Provide the [x, y] coordinate of the cell's center where the given text is located.  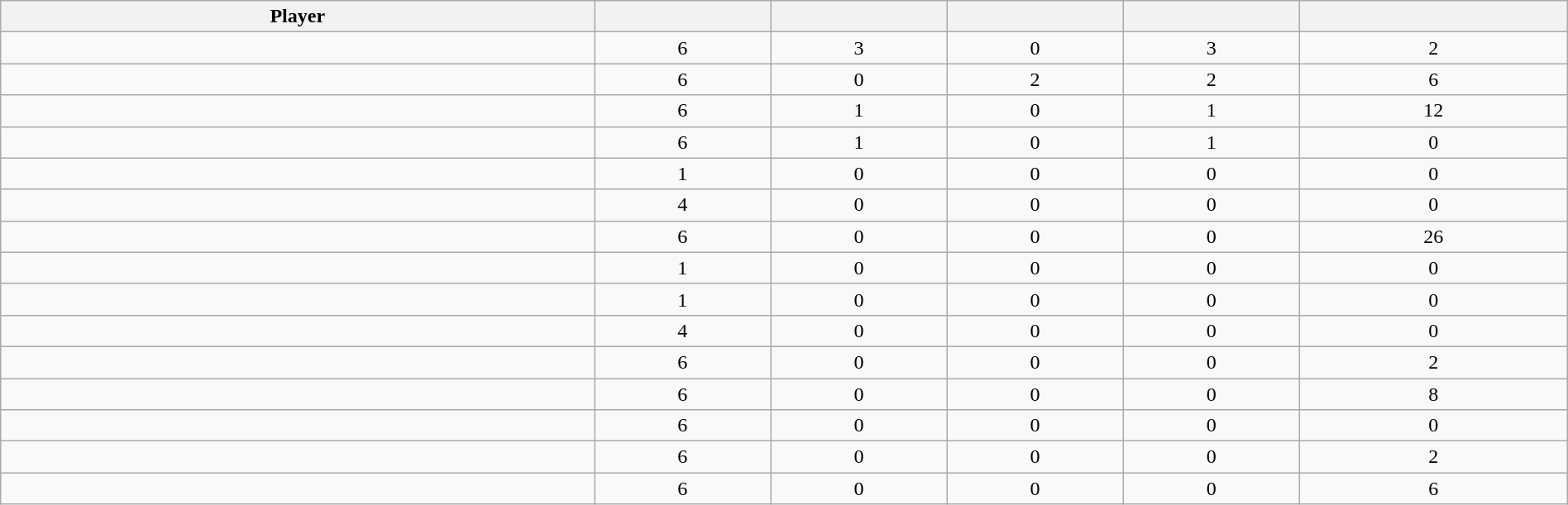
8 [1433, 394]
12 [1433, 111]
26 [1433, 236]
Player [298, 17]
